Scan for the cell matching the given text and deliver its [x, y] coordinate at center. 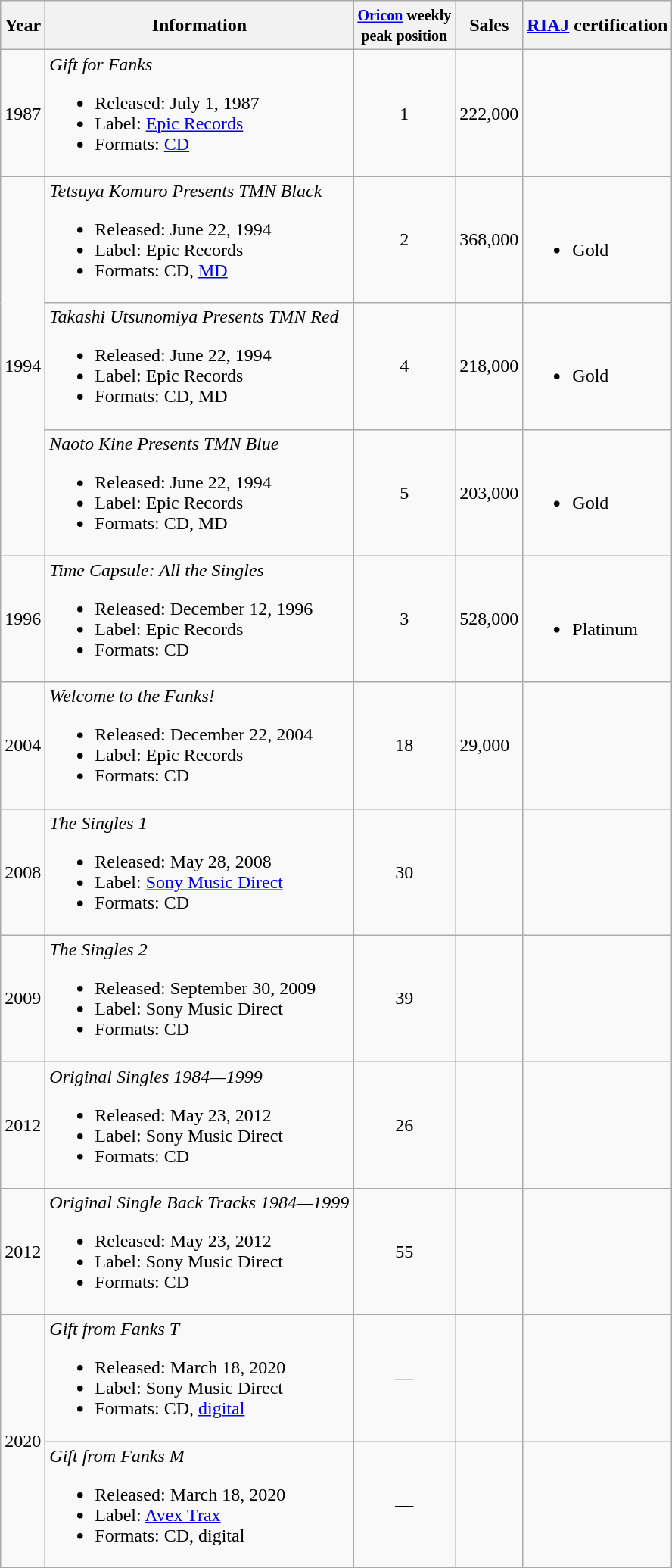
2009 [23, 998]
3 [404, 619]
1996 [23, 619]
Gift from Fanks MReleased: March 18, 2020Label: Avex TraxFormats: CD, digital [200, 1505]
Gift from Fanks TReleased: March 18, 2020Label: Sony Music DirectFormats: CD, digital [200, 1378]
203,000 [489, 492]
30 [404, 872]
Original Singles 1984—1999Released: May 23, 2012Label: Sony Music DirectFormats: CD [200, 1125]
29,000 [489, 745]
Naoto Kine Presents TMN BlueReleased: June 22, 1994Label: Epic RecordsFormats: CD, MD [200, 492]
The Singles 2Released: September 30, 2009Label: Sony Music DirectFormats: CD [200, 998]
368,000 [489, 239]
2004 [23, 745]
Year [23, 26]
18 [404, 745]
5 [404, 492]
Oricon weeklypeak position [404, 26]
RIAJ certification [598, 26]
1994 [23, 366]
2020 [23, 1441]
Information [200, 26]
55 [404, 1251]
26 [404, 1125]
Original Single Back Tracks 1984—1999Released: May 23, 2012Label: Sony Music DirectFormats: CD [200, 1251]
Welcome to the Fanks!Released: December 22, 2004Label: Epic RecordsFormats: CD [200, 745]
2008 [23, 872]
Sales [489, 26]
528,000 [489, 619]
Gift for FanksReleased: July 1, 1987Label: Epic RecordsFormats: CD [200, 114]
The Singles 1Released: May 28, 2008Label: Sony Music DirectFormats: CD [200, 872]
218,000 [489, 366]
1 [404, 114]
222,000 [489, 114]
Time Capsule: All the SinglesReleased: December 12, 1996Label: Epic RecordsFormats: CD [200, 619]
39 [404, 998]
Tetsuya Komuro Presents TMN BlackReleased: June 22, 1994Label: Epic RecordsFormats: CD, MD [200, 239]
Takashi Utsunomiya Presents TMN RedReleased: June 22, 1994Label: Epic RecordsFormats: CD, MD [200, 366]
2 [404, 239]
1987 [23, 114]
4 [404, 366]
Platinum [598, 619]
